Locate the cell with the specified text and output its [x, y] center coordinate. 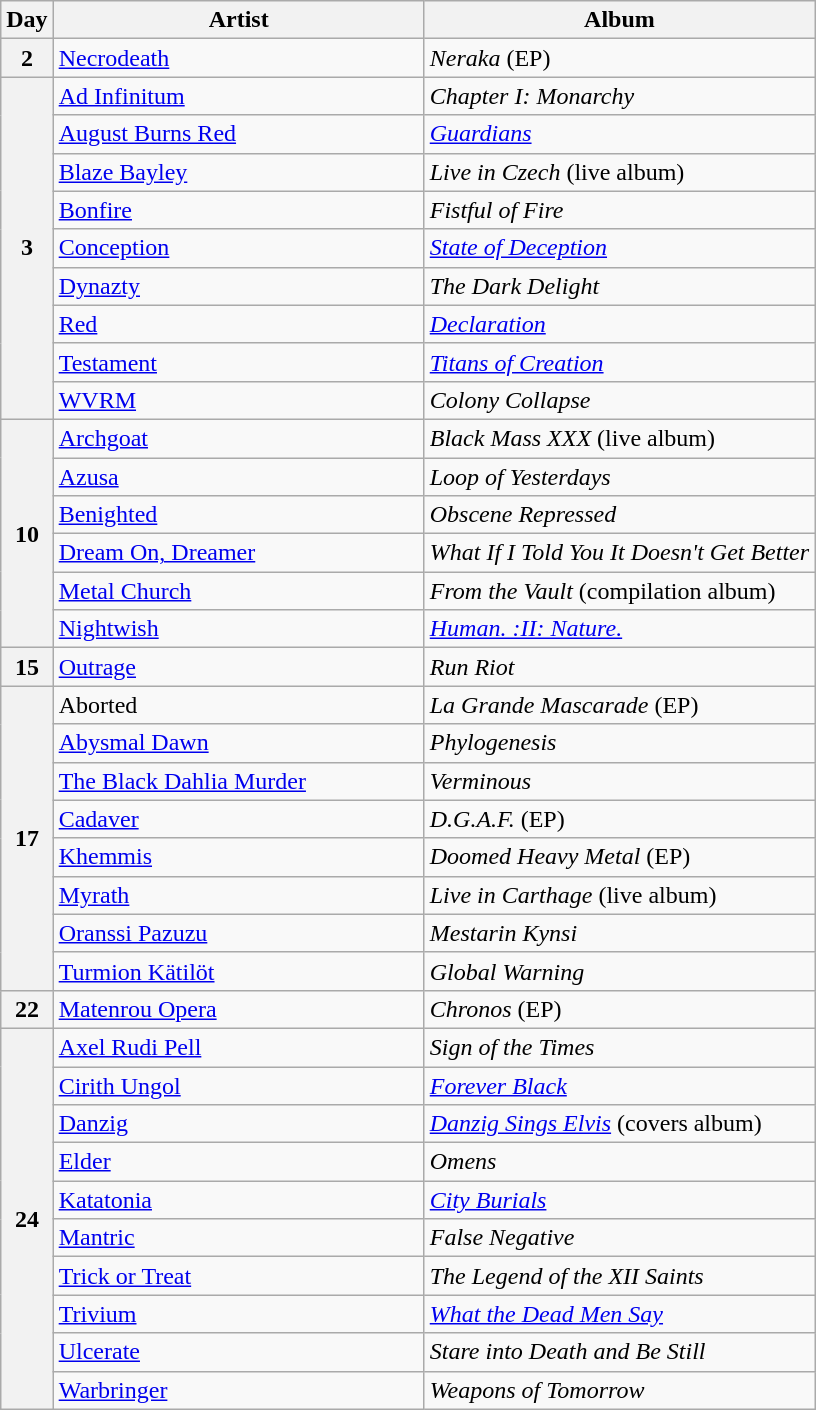
Neraka (EP) [619, 58]
Forever Black [619, 1085]
State of Deception [619, 248]
WVRM [238, 400]
The Dark Delight [619, 286]
Bonfire [238, 210]
False Negative [619, 1238]
Warbringer [238, 1390]
Cadaver [238, 819]
Omens [619, 1162]
Aborted [238, 705]
Human. :II: Nature. [619, 629]
2 [27, 58]
Myrath [238, 895]
Weapons of Tomorrow [619, 1390]
Archgoat [238, 438]
Oranssi Pazuzu [238, 933]
Colony Collapse [619, 400]
Live in Czech (live album) [619, 172]
Sign of the Times [619, 1047]
10 [27, 533]
Danzig Sings Elvis (covers album) [619, 1124]
Loop of Yesterdays [619, 477]
Dynazty [238, 286]
Titans of Creation [619, 362]
Phylogenesis [619, 743]
Mestarin Kynsi [619, 933]
Danzig [238, 1124]
Chapter I: Monarchy [619, 96]
Verminous [619, 781]
Obscene Repressed [619, 515]
Blaze Bayley [238, 172]
Abysmal Dawn [238, 743]
Testament [238, 362]
Dream On, Dreamer [238, 553]
Benighted [238, 515]
Outrage [238, 667]
22 [27, 1009]
The Legend of the XII Saints [619, 1276]
Katatonia [238, 1200]
Declaration [619, 324]
Khemmis [238, 857]
Metal Church [238, 591]
Stare into Death and Be Still [619, 1352]
Global Warning [619, 971]
Nightwish [238, 629]
La Grande Mascarade (EP) [619, 705]
Live in Carthage (live album) [619, 895]
Trivium [238, 1314]
24 [27, 1218]
Matenrou Opera [238, 1009]
City Burials [619, 1200]
August Burns Red [238, 134]
Ulcerate [238, 1352]
Mantric [238, 1238]
Ad Infinitum [238, 96]
Trick or Treat [238, 1276]
Run Riot [619, 667]
Axel Rudi Pell [238, 1047]
The Black Dahlia Murder [238, 781]
What the Dead Men Say [619, 1314]
Chronos (EP) [619, 1009]
Artist [238, 20]
Turmion Kätilöt [238, 971]
Black Mass XXX (live album) [619, 438]
Album [619, 20]
What If I Told You It Doesn't Get Better [619, 553]
3 [27, 248]
Elder [238, 1162]
Conception [238, 248]
Cirith Ungol [238, 1085]
Day [27, 20]
Doomed Heavy Metal (EP) [619, 857]
Necrodeath [238, 58]
From the Vault (compilation album) [619, 591]
Fistful of Fire [619, 210]
Red [238, 324]
Azusa [238, 477]
D.G.A.F. (EP) [619, 819]
Guardians [619, 134]
17 [27, 838]
15 [27, 667]
